Return the (X, Y) coordinate for the center point of the cell that contains the specified text.  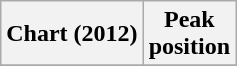
Chart (2012) (72, 34)
Peakposition (189, 34)
